Extract the (X, Y) coordinate from the center of the cell holding the provided text.  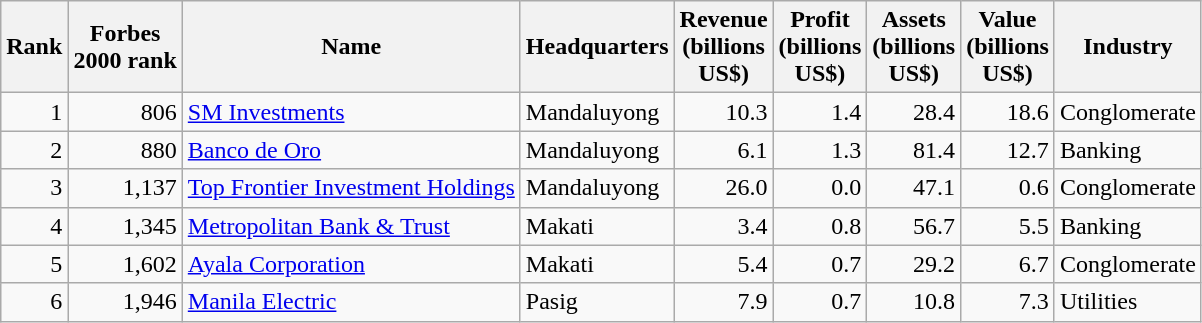
1.4 (820, 112)
Forbes 2000 rank (125, 47)
Value(billions US$) (1008, 47)
Industry (1128, 47)
26.0 (724, 188)
Headquarters (597, 47)
1,345 (125, 226)
29.2 (914, 264)
28.4 (914, 112)
10.3 (724, 112)
Assets(billions US$) (914, 47)
10.8 (914, 302)
806 (125, 112)
56.7 (914, 226)
1,602 (125, 264)
1 (34, 112)
Metropolitan Bank & Trust (351, 226)
3.4 (724, 226)
6.1 (724, 150)
18.6 (1008, 112)
SM Investments (351, 112)
Ayala Corporation (351, 264)
47.1 (914, 188)
12.7 (1008, 150)
3 (34, 188)
880 (125, 150)
6 (34, 302)
Banco de Oro (351, 150)
1,137 (125, 188)
7.9 (724, 302)
Manila Electric (351, 302)
0.8 (820, 226)
2 (34, 150)
0.0 (820, 188)
4 (34, 226)
Profit(billions US$) (820, 47)
1,946 (125, 302)
81.4 (914, 150)
Pasig (597, 302)
Utilities (1128, 302)
5.4 (724, 264)
Top Frontier Investment Holdings (351, 188)
Rank (34, 47)
6.7 (1008, 264)
0.6 (1008, 188)
5.5 (1008, 226)
Revenue(billions US$) (724, 47)
Name (351, 47)
1.3 (820, 150)
7.3 (1008, 302)
5 (34, 264)
